Output the (X, Y) coordinate of the center of the cell containing the given text.  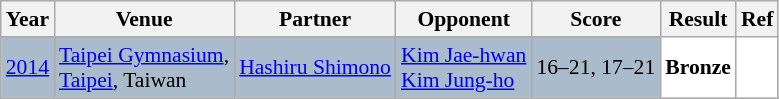
Hashiru Shimono (315, 68)
Year (28, 19)
Partner (315, 19)
Taipei Gymnasium,Taipei, Taiwan (144, 68)
Result (698, 19)
Opponent (464, 19)
Kim Jae-hwan Kim Jung-ho (464, 68)
Ref (757, 19)
16–21, 17–21 (596, 68)
Score (596, 19)
Bronze (698, 68)
2014 (28, 68)
Venue (144, 19)
